Return (x, y) of the center of cell containing provided text 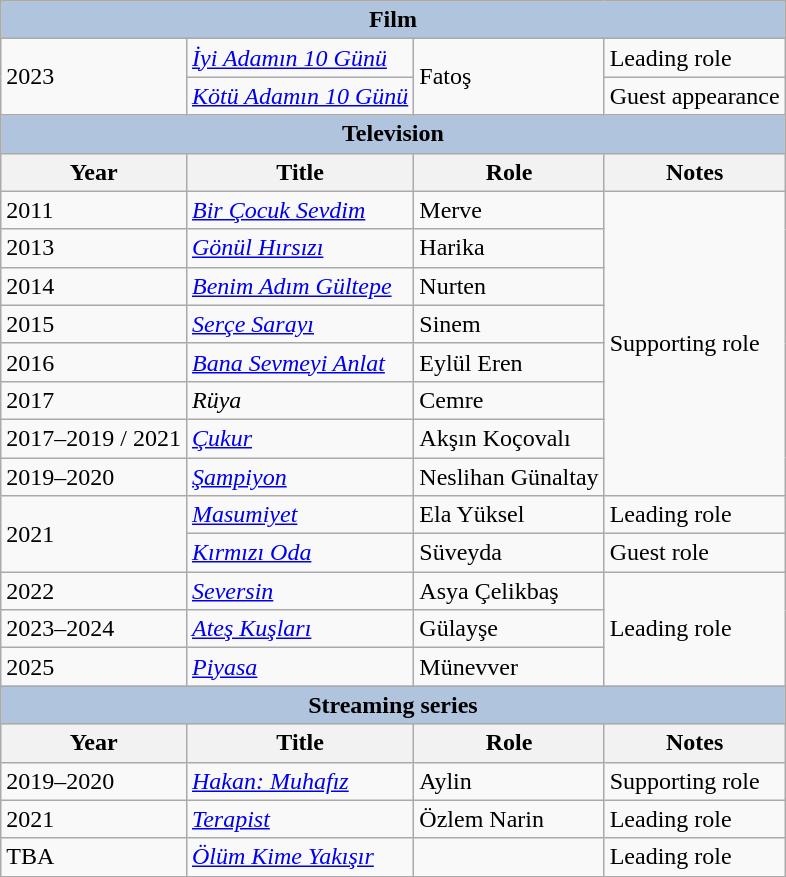
Aylin (509, 781)
Ateş Kuşları (300, 629)
Şampiyon (300, 477)
2014 (94, 286)
2017 (94, 400)
İyi Adamın 10 Günü (300, 58)
Asya Çelikbaş (509, 591)
Rüya (300, 400)
Eylül Eren (509, 362)
Guest appearance (694, 96)
Television (393, 134)
2013 (94, 248)
Akşın Koçovalı (509, 438)
Neslihan Günaltay (509, 477)
TBA (94, 857)
2025 (94, 667)
Münevver (509, 667)
Sinem (509, 324)
Serçe Sarayı (300, 324)
Merve (509, 210)
Benim Adım Gültepe (300, 286)
Film (393, 20)
2023–2024 (94, 629)
Gülayşe (509, 629)
Ölüm Kime Yakışır (300, 857)
Cemre (509, 400)
Kırmızı Oda (300, 553)
Kötü Adamın 10 Günü (300, 96)
Bana Sevmeyi Anlat (300, 362)
Gönül Hırsızı (300, 248)
Masumiyet (300, 515)
2022 (94, 591)
2016 (94, 362)
2015 (94, 324)
Guest role (694, 553)
Hakan: Muhafız (300, 781)
Ela Yüksel (509, 515)
Fatoş (509, 77)
2023 (94, 77)
Çukur (300, 438)
2017–2019 / 2021 (94, 438)
2011 (94, 210)
Seversin (300, 591)
Piyasa (300, 667)
Streaming series (393, 705)
Bir Çocuk Sevdim (300, 210)
Süveyda (509, 553)
Nurten (509, 286)
Terapist (300, 819)
Harika (509, 248)
Özlem Narin (509, 819)
